Pinpoint the cell where the given text exists, returning its [x, y] midpoint coordinate. 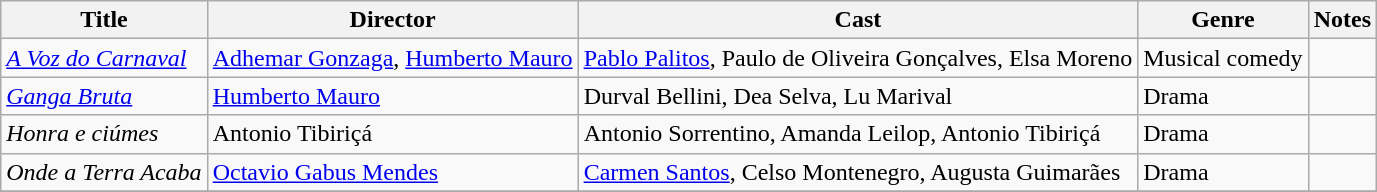
Adhemar Gonzaga, Humberto Mauro [392, 58]
Notes [1342, 20]
Carmen Santos, Celso Montenegro, Augusta Guimarães [858, 172]
Director [392, 20]
Onde a Terra Acaba [104, 172]
Humberto Mauro [392, 96]
Musical comedy [1223, 58]
Antonio Sorrentino, Amanda Leilop, Antonio Tibiriçá [858, 134]
Title [104, 20]
Cast [858, 20]
Ganga Bruta [104, 96]
Genre [1223, 20]
Honra e ciúmes [104, 134]
A Voz do Carnaval [104, 58]
Octavio Gabus Mendes [392, 172]
Pablo Palitos, Paulo de Oliveira Gonçalves, Elsa Moreno [858, 58]
Durval Bellini, Dea Selva, Lu Marival [858, 96]
Antonio Tibiriçá [392, 134]
